Extract the (x, y) coordinate from the center of the cell holding the provided text.  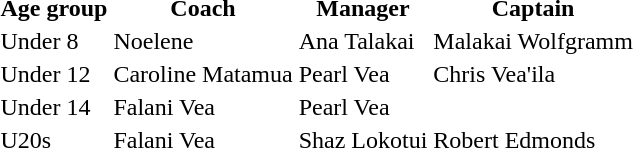
Noelene (203, 41)
Falani Vea (203, 107)
Caroline Matamua (203, 74)
Ana Talakai (363, 41)
